From the cell containing the given text, extract its center point as (X, Y) coordinate. 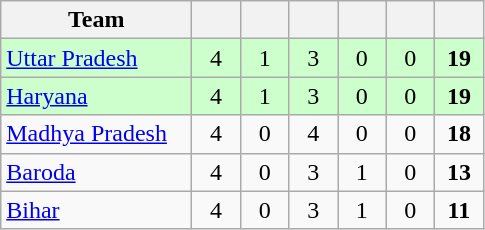
Team (96, 20)
13 (460, 172)
Madhya Pradesh (96, 134)
11 (460, 210)
Bihar (96, 210)
Uttar Pradesh (96, 58)
18 (460, 134)
Haryana (96, 96)
Baroda (96, 172)
